Capture the cell that displays the provided text and extract its (X, Y) central coordinate. 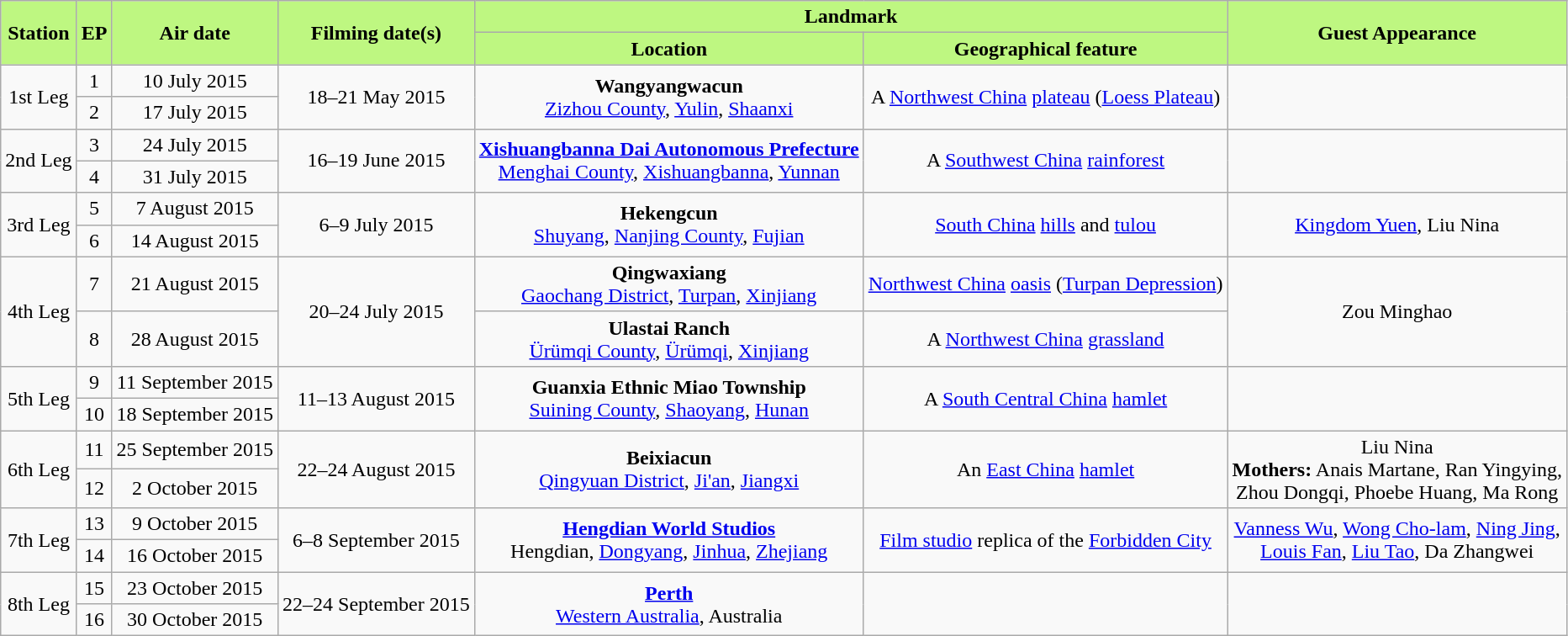
PerthWestern Australia, Australia (669, 604)
Hengdian World StudiosHengdian, Dongyang, Jinhua, Zhejiang (669, 540)
1st Leg (39, 97)
QingwaxiangGaochang District, Turpan, Xinjiang (669, 284)
7 (94, 284)
4th Leg (39, 311)
13 (94, 524)
South China hills and tulou (1046, 225)
Kingdom Yuen, Liu Nina (1397, 225)
11 (94, 450)
A Southwest China rainforest (1046, 161)
WangyangwacunZizhou County, Yulin, Shaanxi (669, 97)
2 (94, 113)
Landmark (851, 17)
Air date (195, 33)
17 July 2015 (195, 113)
Filming date(s) (377, 33)
24 July 2015 (195, 145)
Film studio replica of the Forbidden City (1046, 540)
9 (94, 382)
18 September 2015 (195, 414)
8 (94, 338)
10 (94, 414)
6 (94, 241)
31 July 2015 (195, 177)
20–24 July 2015 (377, 311)
5 (94, 209)
Guest Appearance (1397, 33)
18–21 May 2015 (377, 97)
6th Leg (39, 469)
1 (94, 81)
6–9 July 2015 (377, 225)
7 August 2015 (195, 209)
Xishuangbanna Dai Autonomous PrefectureMenghai County, Xishuangbanna, Yunnan (669, 161)
EP (94, 33)
HekengcunShuyang, Nanjing County, Fujian (669, 225)
7th Leg (39, 540)
Liu NinaMothers: Anais Martane, Ran Yingying,Zhou Dongqi, Phoebe Huang, Ma Rong (1397, 469)
Ulastai RanchÜrümqi County, Ürümqi, Xinjiang (669, 338)
An East China hamlet (1046, 469)
6–8 September 2015 (377, 540)
25 September 2015 (195, 450)
A Northwest China grassland (1046, 338)
11–13 August 2015 (377, 398)
16–19 June 2015 (377, 161)
5th Leg (39, 398)
4 (94, 177)
3 (94, 145)
Northwest China oasis (Turpan Depression) (1046, 284)
Guanxia Ethnic Miao TownshipSuining County, Shaoyang, Hunan (669, 398)
8th Leg (39, 604)
22–24 August 2015 (377, 469)
2nd Leg (39, 161)
2 October 2015 (195, 489)
16 October 2015 (195, 556)
Zou Minghao (1397, 311)
30 October 2015 (195, 620)
A South Central China hamlet (1046, 398)
15 (94, 588)
BeixiacunQingyuan District, Ji'an, Jiangxi (669, 469)
Vanness Wu, Wong Cho-lam, Ning Jing,Louis Fan, Liu Tao, Da Zhangwei (1397, 540)
9 October 2015 (195, 524)
14 August 2015 (195, 241)
28 August 2015 (195, 338)
Station (39, 33)
10 July 2015 (195, 81)
23 October 2015 (195, 588)
12 (94, 489)
11 September 2015 (195, 382)
22–24 September 2015 (377, 604)
A Northwest China plateau (Loess Plateau) (1046, 97)
Geographical feature (1046, 49)
16 (94, 620)
14 (94, 556)
3rd Leg (39, 225)
Location (669, 49)
21 August 2015 (195, 284)
